Locate the cell with the specified text and output its (x, y) center coordinate. 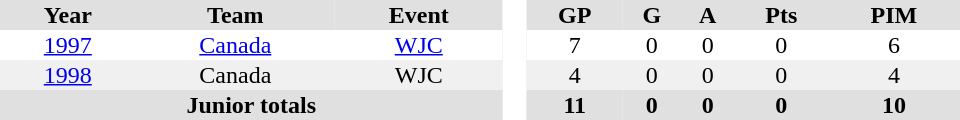
PIM (894, 15)
7 (574, 45)
Event (419, 15)
G (652, 15)
GP (574, 15)
6 (894, 45)
10 (894, 105)
11 (574, 105)
Year (68, 15)
1998 (68, 75)
Pts (782, 15)
1997 (68, 45)
Team (236, 15)
Junior totals (252, 105)
A (708, 15)
